From the cell containing the given text, extract its center point as (x, y) coordinate. 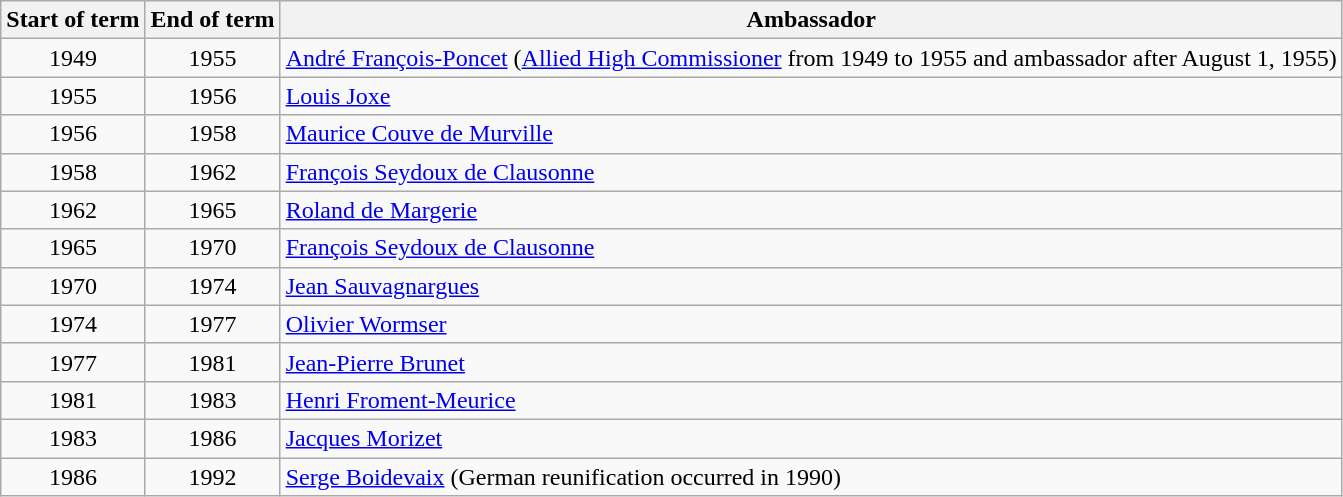
André François-Poncet (Allied High Commissioner from 1949 to 1955 and ambassador after August 1, 1955) (811, 58)
Jean Sauvagnargues (811, 286)
Jean-Pierre Brunet (811, 362)
Jacques Morizet (811, 438)
Louis Joxe (811, 96)
End of term (212, 20)
1992 (212, 477)
1949 (73, 58)
Ambassador (811, 20)
Henri Froment-Meurice (811, 400)
Roland de Margerie (811, 210)
Start of term (73, 20)
Maurice Couve de Murville (811, 134)
Serge Boidevaix (German reunification occurred in 1990) (811, 477)
Olivier Wormser (811, 324)
